Output the [X, Y] coordinate of the center of the cell containing the given text.  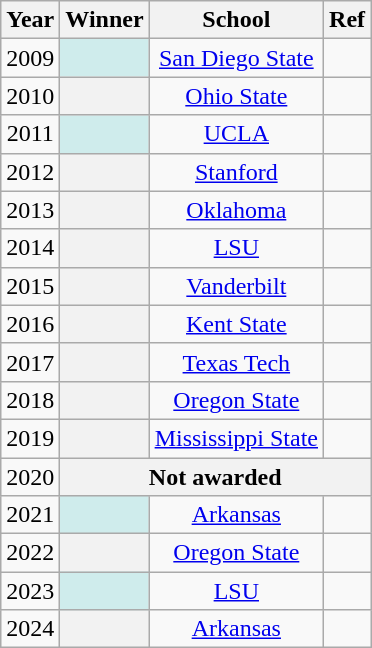
San Diego State [236, 58]
2009 [30, 58]
Stanford [236, 172]
2020 [30, 477]
Vanderbilt [236, 286]
Texas Tech [236, 362]
Winner [104, 20]
2014 [30, 248]
2015 [30, 286]
2011 [30, 134]
Year [30, 20]
2023 [30, 591]
2016 [30, 324]
2012 [30, 172]
Oklahoma [236, 210]
Ref [348, 20]
2017 [30, 362]
Ohio State [236, 96]
2024 [30, 629]
School [236, 20]
Kent State [236, 324]
Not awarded [216, 477]
2010 [30, 96]
Mississippi State [236, 438]
2018 [30, 400]
2021 [30, 515]
2013 [30, 210]
UCLA [236, 134]
2019 [30, 438]
2022 [30, 553]
